Identify which cell holds the provided text, then report its (x, y) central coordinate. 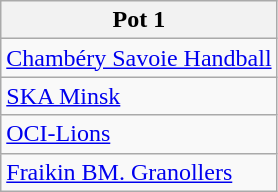
SKA Minsk (139, 96)
OCI-Lions (139, 134)
Pot 1 (139, 20)
Fraikin BM. Granollers (139, 172)
Chambéry Savoie Handball (139, 58)
